Search for the cell housing the specified text and yield its (x, y) center coordinate. 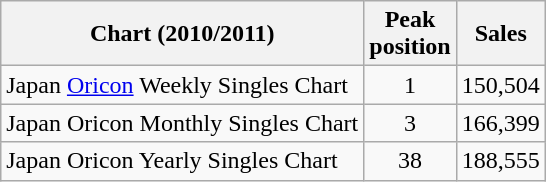
1 (410, 85)
Chart (2010/2011) (182, 34)
150,504 (500, 85)
Japan Oricon Yearly Singles Chart (182, 161)
Japan Oricon Weekly Singles Chart (182, 85)
Peakposition (410, 34)
3 (410, 123)
Japan Oricon Monthly Singles Chart (182, 123)
Sales (500, 34)
188,555 (500, 161)
38 (410, 161)
166,399 (500, 123)
